Identify which cell holds the provided text, then report its (x, y) central coordinate. 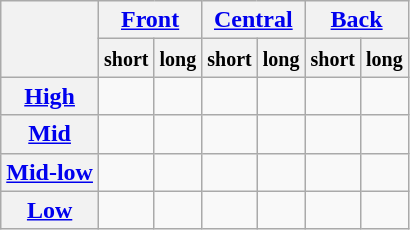
Front (150, 20)
Mid (50, 134)
Mid-low (50, 172)
Low (50, 210)
Back (356, 20)
Central (254, 20)
High (50, 96)
